Return [X, Y] of the center of cell containing provided text 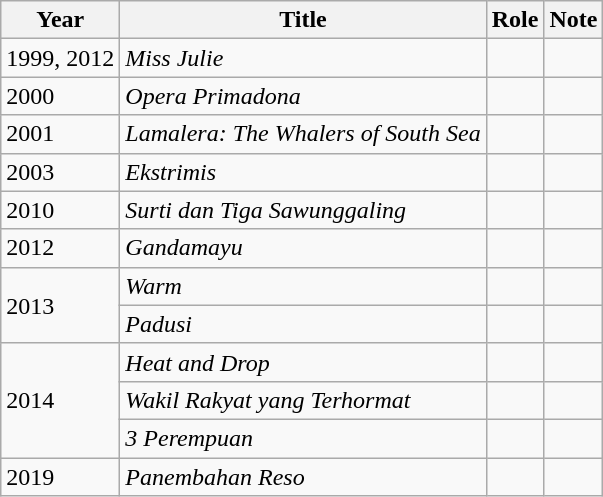
Gandamayu [303, 248]
2014 [60, 400]
2012 [60, 248]
Warm [303, 286]
Role [515, 20]
2013 [60, 305]
Opera Primadona [303, 96]
2003 [60, 172]
2000 [60, 96]
Wakil Rakyat yang Terhormat [303, 400]
Panembahan Reso [303, 477]
2019 [60, 477]
1999, 2012 [60, 58]
Ekstrimis [303, 172]
Miss Julie [303, 58]
3 Perempuan [303, 438]
Title [303, 20]
Surti dan Tiga Sawunggaling [303, 210]
Heat and Drop [303, 362]
Year [60, 20]
Padusi [303, 324]
2001 [60, 134]
Note [574, 20]
2010 [60, 210]
Lamalera: The Whalers of South Sea [303, 134]
